Search for the cell housing the specified text and yield its (x, y) center coordinate. 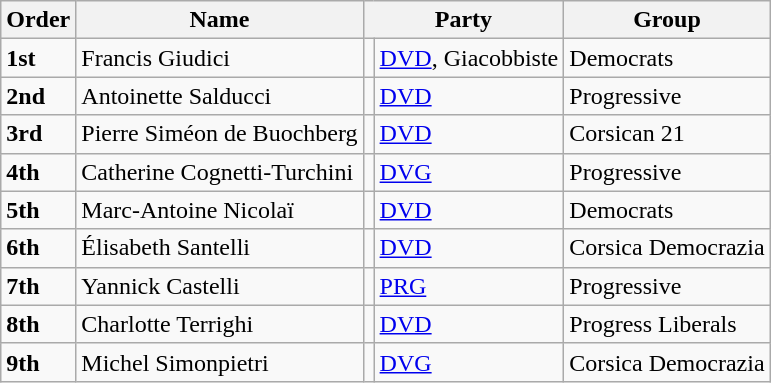
Corsican 21 (667, 134)
6th (38, 248)
8th (38, 324)
1st (38, 58)
5th (38, 210)
Antoinette Salducci (220, 96)
Catherine Cognetti-Turchini (220, 172)
4th (38, 172)
2nd (38, 96)
7th (38, 286)
Party (464, 20)
Order (38, 20)
Name (220, 20)
Pierre Siméon de Buochberg (220, 134)
DVD, Giacobbiste (469, 58)
Francis Giudici (220, 58)
Marc-Antoine Nicolaï (220, 210)
3rd (38, 134)
Michel Simonpietri (220, 362)
Yannick Castelli (220, 286)
Charlotte Terrighi (220, 324)
PRG (469, 286)
9th (38, 362)
Group (667, 20)
Élisabeth Santelli (220, 248)
Progress Liberals (667, 324)
